Identify which cell holds the provided text, then report its (x, y) central coordinate. 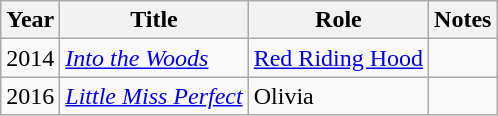
Little Miss Perfect (154, 96)
2016 (30, 96)
2014 (30, 58)
Title (154, 20)
Into the Woods (154, 58)
Notes (463, 20)
Red Riding Hood (338, 58)
Role (338, 20)
Year (30, 20)
Olivia (338, 96)
